Return the (x, y) coordinate for the center point of the cell that contains the specified text.  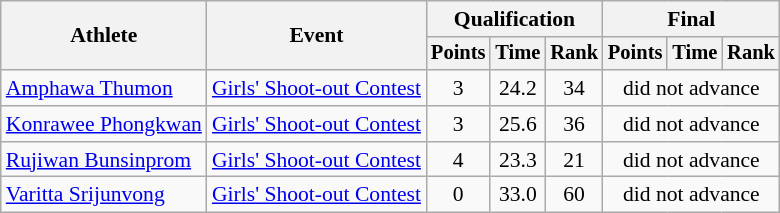
Varitta Srijunvong (104, 195)
0 (458, 195)
Final (692, 19)
60 (574, 195)
Event (316, 36)
34 (574, 88)
24.2 (518, 88)
Athlete (104, 36)
Amphawa Thumon (104, 88)
4 (458, 160)
25.6 (518, 124)
Qualification (514, 19)
21 (574, 160)
Konrawee Phongkwan (104, 124)
Rujiwan Bunsinprom (104, 160)
23.3 (518, 160)
36 (574, 124)
33.0 (518, 195)
